Detect which cell encompasses the target text, then output its [X, Y] center coordinate. 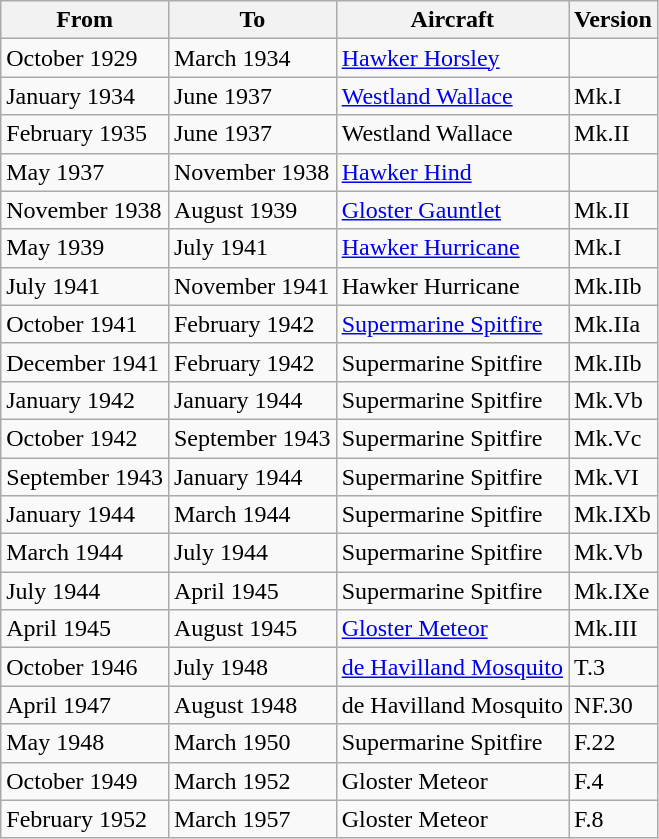
October 1946 [85, 667]
October 1942 [85, 438]
From [85, 20]
May 1939 [85, 248]
March 1950 [252, 743]
March 1952 [252, 781]
February 1935 [85, 134]
May 1948 [85, 743]
Aircraft [452, 20]
Version [614, 20]
October 1929 [85, 58]
November 1941 [252, 286]
July 1948 [252, 667]
Hawker Horsley [452, 58]
To [252, 20]
Mk.Vc [614, 438]
Mk.III [614, 629]
February 1952 [85, 819]
NF.30 [614, 705]
December 1941 [85, 362]
January 1942 [85, 400]
F.4 [614, 781]
Mk.IIa [614, 324]
Hawker Hind [452, 172]
T.3 [614, 667]
August 1939 [252, 210]
March 1957 [252, 819]
F.22 [614, 743]
January 1934 [85, 96]
August 1945 [252, 629]
October 1949 [85, 781]
Gloster Gauntlet [452, 210]
October 1941 [85, 324]
Mk.VI [614, 477]
April 1947 [85, 705]
March 1934 [252, 58]
F.8 [614, 819]
Mk.IXb [614, 515]
August 1948 [252, 705]
May 1937 [85, 172]
Mk.IXe [614, 591]
